Return the [X, Y] coordinate for the center point of the cell that contains the specified text.  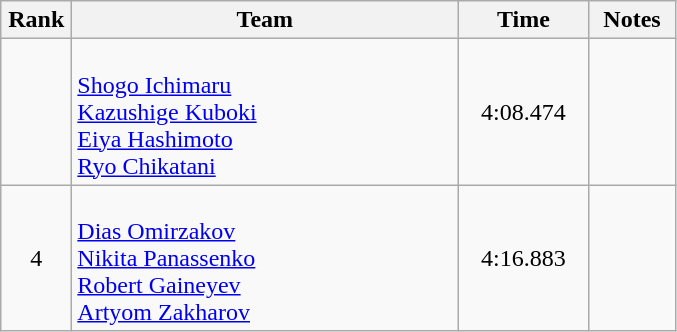
Rank [36, 20]
4:08.474 [524, 112]
4 [36, 258]
Notes [632, 20]
Team [265, 20]
Time [524, 20]
Dias OmirzakovNikita PanassenkoRobert GaineyevArtyom Zakharov [265, 258]
4:16.883 [524, 258]
Shogo IchimaruKazushige KubokiEiya HashimotoRyo Chikatani [265, 112]
